Search for the cell housing the specified text and yield its [x, y] center coordinate. 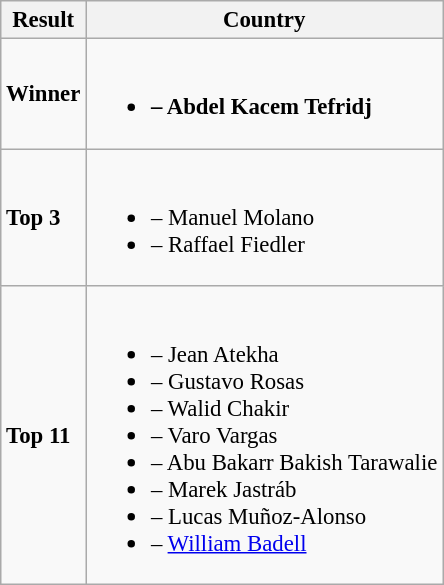
– Manuel Molano – Raffael Fiedler [264, 218]
Winner [44, 94]
– Abdel Kacem Tefridj [264, 94]
Country [264, 20]
– Jean Atekha – Gustavo Rosas – Walid Chakir – Varo Vargas – Abu Bakarr Bakish Tarawalie – Marek Jastráb – Lucas Muñoz-Alonso – William Badell [264, 436]
Result [44, 20]
Top 3 [44, 218]
Top 11 [44, 436]
